Search for the cell housing the specified text and yield its [x, y] center coordinate. 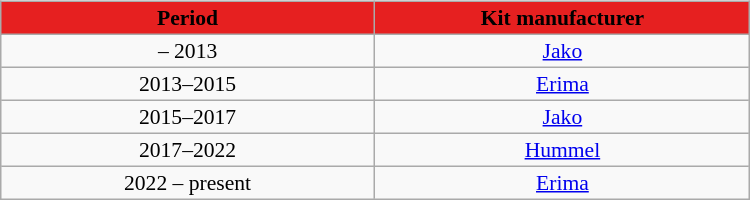
– 2013 [188, 50]
2022 – present [188, 182]
Hummel [562, 150]
Period [188, 18]
Kit manufacturer [562, 18]
2015–2017 [188, 116]
2013–2015 [188, 84]
2017–2022 [188, 150]
